Locate the cell with the specified text and output its (x, y) center coordinate. 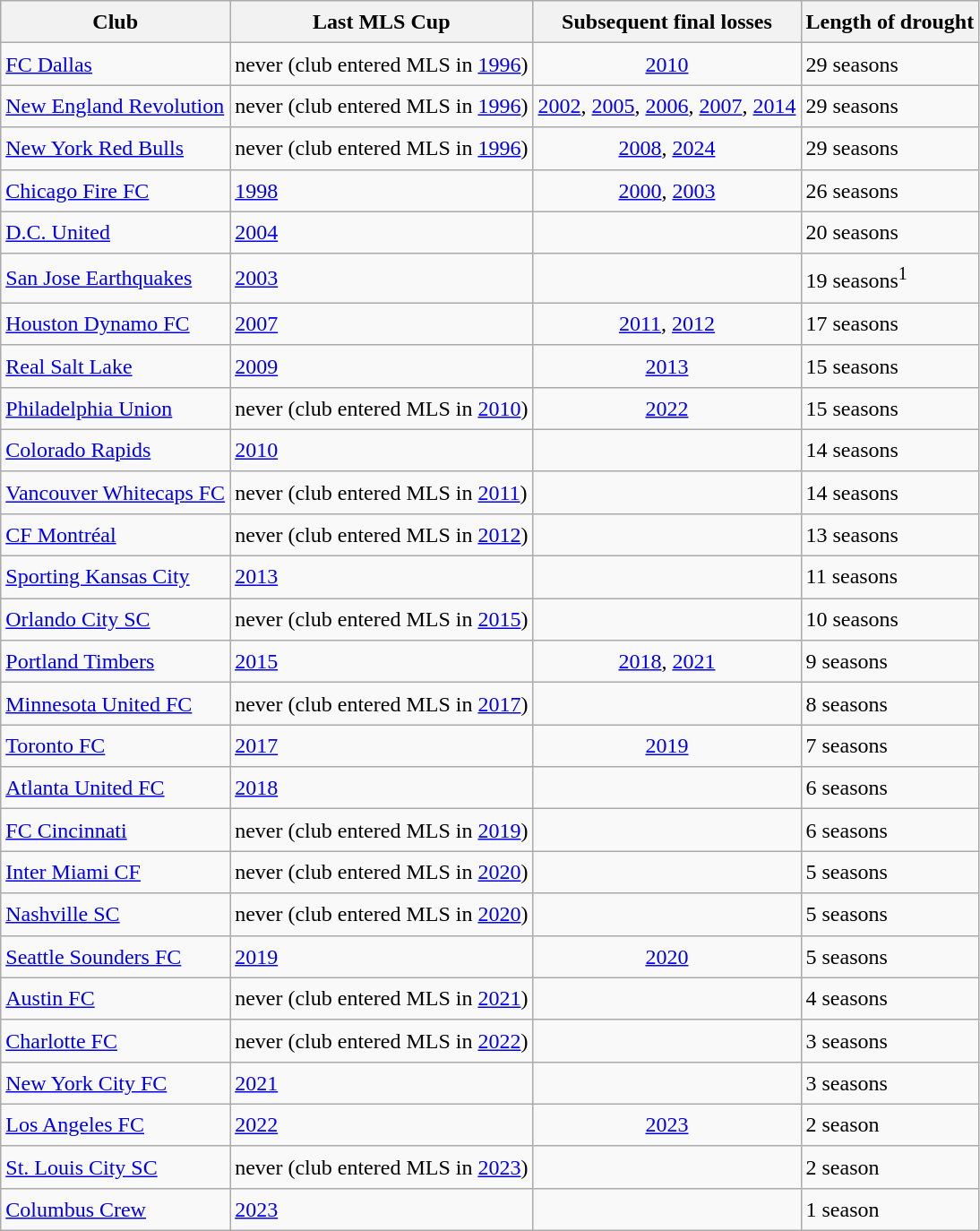
2009 (382, 366)
Orlando City SC (116, 620)
Inter Miami CF (116, 873)
never (club entered MLS in 2010) (382, 409)
2011, 2012 (666, 324)
Real Salt Lake (116, 366)
4 seasons (890, 998)
Philadelphia Union (116, 409)
Last MLS Cup (382, 22)
Houston Dynamo FC (116, 324)
never (club entered MLS in 2019) (382, 830)
FC Cincinnati (116, 830)
2018 (382, 788)
never (club entered MLS in 2012) (382, 534)
never (club entered MLS in 2021) (382, 998)
1 season (890, 1209)
D.C. United (116, 233)
never (club entered MLS in 2022) (382, 1041)
Subsequent final losses (666, 22)
never (club entered MLS in 2011) (382, 493)
10 seasons (890, 620)
Sporting Kansas City (116, 577)
26 seasons (890, 190)
2021 (382, 1082)
2002, 2005, 2006, 2007, 2014 (666, 106)
Colorado Rapids (116, 450)
2017 (382, 745)
8 seasons (890, 704)
2007 (382, 324)
Length of drought (890, 22)
7 seasons (890, 745)
Toronto FC (116, 745)
Chicago Fire FC (116, 190)
2003 (382, 278)
11 seasons (890, 577)
Portland Timbers (116, 661)
CF Montréal (116, 534)
Los Angeles FC (116, 1125)
never (club entered MLS in 2023) (382, 1166)
2020 (666, 957)
2015 (382, 661)
19 seasons1 (890, 278)
20 seasons (890, 233)
17 seasons (890, 324)
Columbus Crew (116, 1209)
Club (116, 22)
2004 (382, 233)
Seattle Sounders FC (116, 957)
Vancouver Whitecaps FC (116, 493)
13 seasons (890, 534)
Nashville SC (116, 914)
2018, 2021 (666, 661)
never (club entered MLS in 2015) (382, 620)
1998 (382, 190)
New York City FC (116, 1082)
San Jose Earthquakes (116, 278)
2000, 2003 (666, 190)
2008, 2024 (666, 149)
New England Revolution (116, 106)
St. Louis City SC (116, 1166)
never (club entered MLS in 2017) (382, 704)
Charlotte FC (116, 1041)
Austin FC (116, 998)
Minnesota United FC (116, 704)
9 seasons (890, 661)
FC Dallas (116, 65)
New York Red Bulls (116, 149)
Atlanta United FC (116, 788)
